For the text-containing cell, return its midpoint in [X, Y] coordinate format. 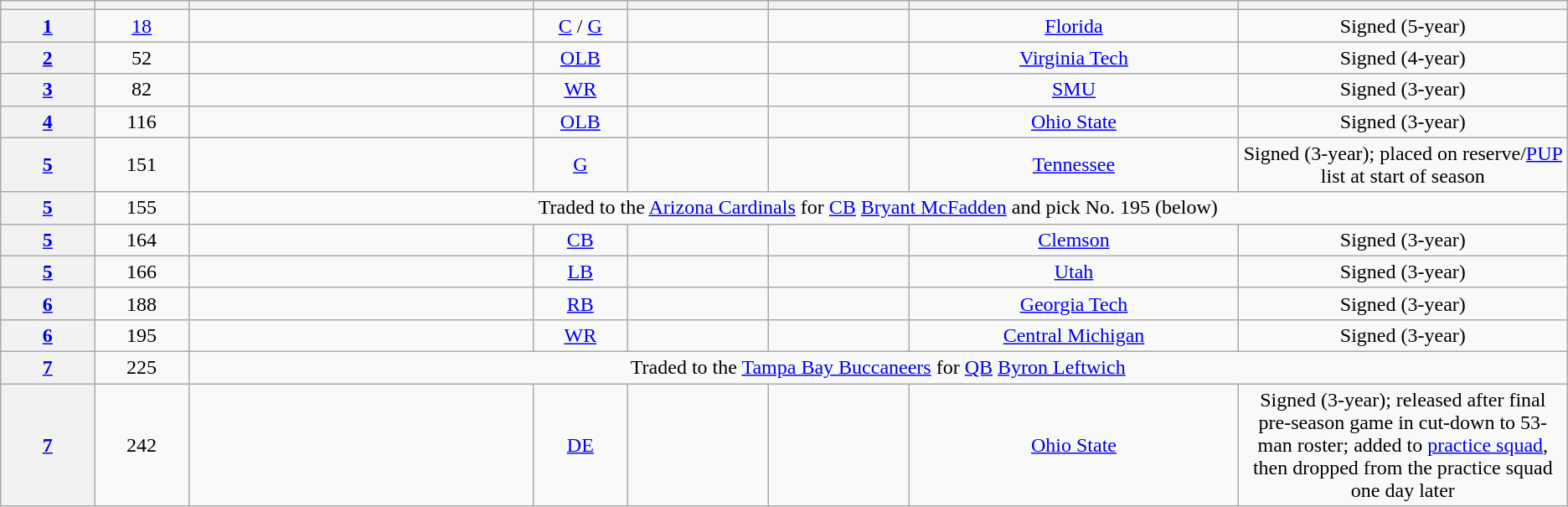
Signed (3-year); placed on reserve/PUP list at start of season [1402, 164]
RB [580, 303]
Signed (5-year) [1402, 26]
Virginia Tech [1074, 58]
Georgia Tech [1074, 303]
Traded to the Tampa Bay Buccaneers for QB Byron Leftwich [878, 367]
Florida [1074, 26]
155 [142, 208]
Central Michigan [1074, 335]
Traded to the Arizona Cardinals for CB Bryant McFadden and pick No. 195 (below) [878, 208]
Utah [1074, 272]
52 [142, 58]
Tennessee [1074, 164]
3 [48, 90]
82 [142, 90]
C / G [580, 26]
151 [142, 164]
225 [142, 367]
DE [580, 445]
166 [142, 272]
18 [142, 26]
CB [580, 240]
195 [142, 335]
242 [142, 445]
1 [48, 26]
Clemson [1074, 240]
4 [48, 122]
164 [142, 240]
Signed (4-year) [1402, 58]
188 [142, 303]
LB [580, 272]
SMU [1074, 90]
G [580, 164]
2 [48, 58]
116 [142, 122]
